Output the (x, y) coordinate of the center of the cell containing the given text.  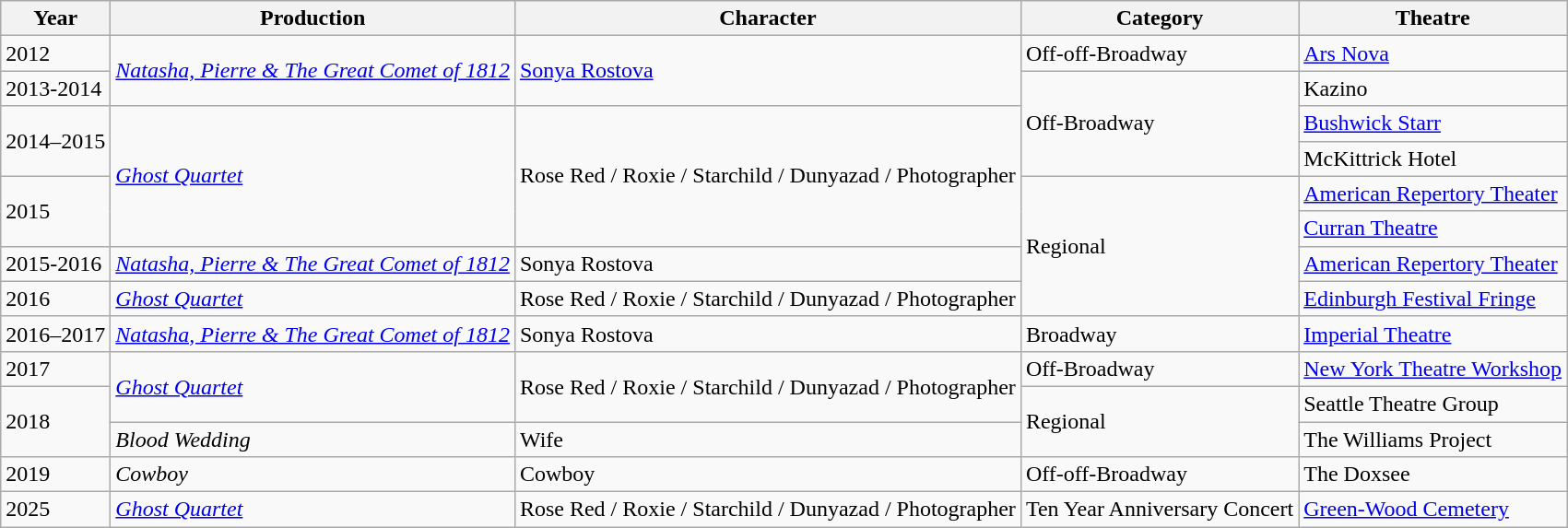
Ars Nova (1432, 53)
Edinburgh Festival Fringe (1432, 299)
McKittrick Hotel (1432, 158)
2018 (55, 421)
2019 (55, 475)
2025 (55, 510)
The Doxsee (1432, 475)
2017 (55, 369)
2015-2016 (55, 264)
Wife (767, 440)
2012 (55, 53)
Curran Theatre (1432, 229)
Theatre (1432, 18)
2016–2017 (55, 334)
Green-Wood Cemetery (1432, 510)
Blood Wedding (313, 440)
Bushwick Starr (1432, 123)
2013-2014 (55, 88)
Character (767, 18)
2015 (55, 211)
Seattle Theatre Group (1432, 404)
2016 (55, 299)
Imperial Theatre (1432, 334)
Production (313, 18)
Ten Year Anniversary Concert (1160, 510)
Kazino (1432, 88)
Category (1160, 18)
New York Theatre Workshop (1432, 369)
Year (55, 18)
2014–2015 (55, 141)
The Williams Project (1432, 440)
Broadway (1160, 334)
